Output the [x, y] coordinate of the center of the cell containing the given text.  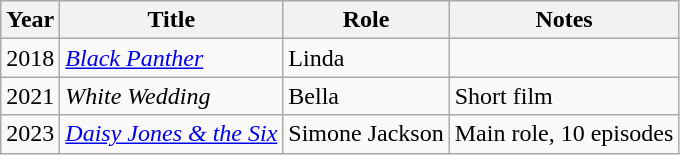
Title [172, 20]
Main role, 10 episodes [564, 134]
2018 [30, 58]
Notes [564, 20]
White Wedding [172, 96]
2023 [30, 134]
Linda [366, 58]
2021 [30, 96]
Black Panther [172, 58]
Year [30, 20]
Bella [366, 96]
Daisy Jones & the Six [172, 134]
Simone Jackson [366, 134]
Short film [564, 96]
Role [366, 20]
